For the text-containing cell, return its midpoint in (X, Y) coordinate format. 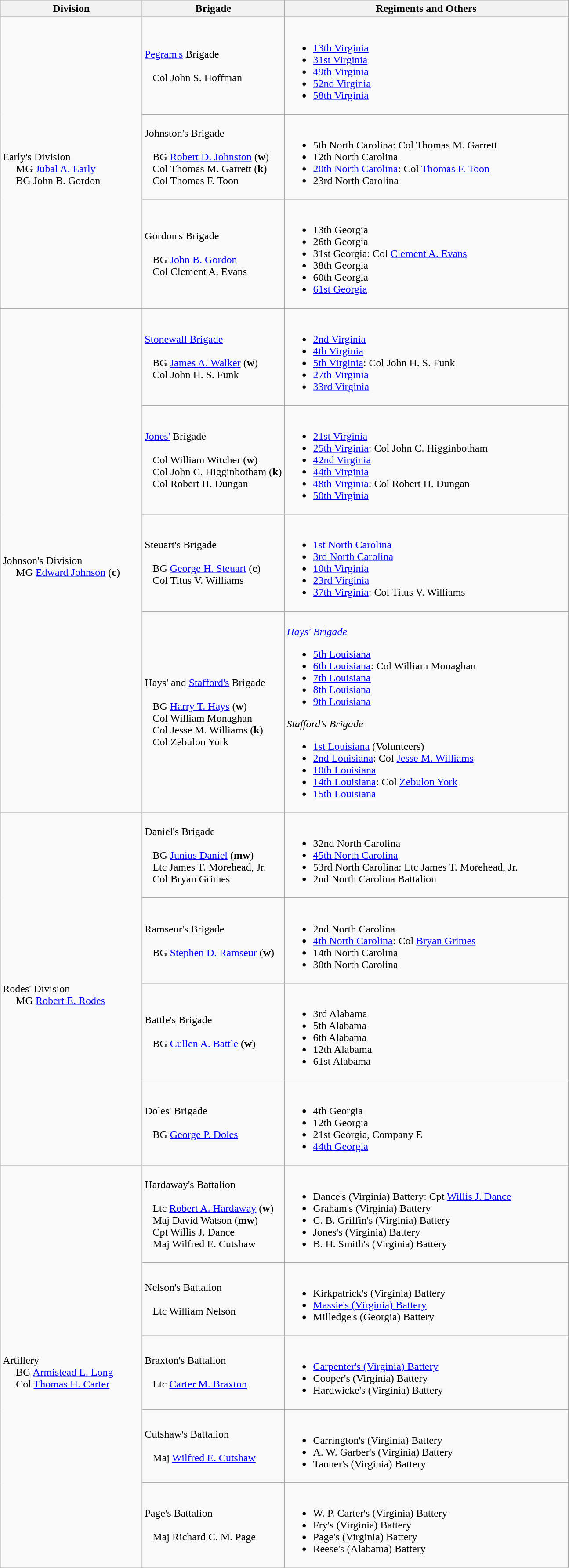
32nd North Carolina45th North Carolina53rd North Carolina: Ltc James T. Morehead, Jr.2nd North Carolina Battalion (426, 855)
Doles' Brigade BG George P. Doles (214, 1123)
Pegram's Brigade Col John S. Hoffman (214, 66)
Nelson's Battalion Ltc William Nelson (214, 1299)
13th Virginia31st Virginia49th Virginia52nd Virginia58th Virginia (426, 66)
Stonewall Brigade BG James A. Walker (w) Col John H. S. Funk (214, 357)
Carrington's (Virginia) BatteryA. W. Garber's (Virginia) BatteryTanner's (Virginia) Battery (426, 1446)
Rodes' Division MG Robert E. Rodes (71, 989)
3rd Alabama5th Alabama6th Alabama12th Alabama61st Alabama (426, 1031)
Johnston's Brigade BG Robert D. Johnston (w) Col Thomas M. Garrett (k) Col Thomas F. Toon (214, 157)
Braxton's Battalion Ltc Carter M. Braxton (214, 1373)
5th North Carolina: Col Thomas M. Garrett12th North Carolina20th North Carolina: Col Thomas F. Toon23rd North Carolina (426, 157)
2nd North Carolina4th North Carolina: Col Bryan Grimes14th North Carolina30th North Carolina (426, 940)
Division (71, 9)
Battle's Brigade BG Cullen A. Battle (w) (214, 1031)
13th Georgia26th Georgia31st Georgia: Col Clement A. Evans38th Georgia60th Georgia61st Georgia (426, 254)
Steuart's Brigade BG George H. Steuart (c) Col Titus V. Williams (214, 563)
2nd Virginia4th Virginia5th Virginia: Col John H. S. Funk27th Virginia33rd Virginia (426, 357)
Cutshaw's Battalion Maj Wilfred E. Cutshaw (214, 1446)
W. P. Carter's (Virginia) BatteryFry's (Virginia) BatteryPage's (Virginia) BatteryReese's (Alabama) Battery (426, 1525)
Early's Division MG Jubal A. Early BG John B. Gordon (71, 163)
Jones' Brigade Col William Witcher (w) Col John C. Higginbotham (k) Col Robert H. Dungan (214, 460)
Ramseur's Brigade BG Stephen D. Ramseur (w) (214, 940)
21st Virginia25th Virginia: Col John C. Higginbotham42nd Virginia44th Virginia48th Virginia: Col Robert H. Dungan50th Virginia (426, 460)
Regiments and Others (426, 9)
Kirkpatrick's (Virginia) BatteryMassie's (Virginia) BatteryMilledge's (Georgia) Battery (426, 1299)
Brigade (214, 9)
1st North Carolina3rd North Carolina10th Virginia23rd Virginia37th Virginia: Col Titus V. Williams (426, 563)
Carpenter's (Virginia) BatteryCooper's (Virginia) BatteryHardwicke's (Virginia) Battery (426, 1373)
Gordon's Brigade BG John B. Gordon Col Clement A. Evans (214, 254)
Artillery BG Armistead L. Long Col Thomas H. Carter (71, 1367)
Johnson's Division MG Edward Johnson (c) (71, 560)
Page's Battalion Maj Richard C. M. Page (214, 1525)
Hardaway's Battalion Ltc Robert A. Hardaway (w) Maj David Watson (mw) Cpt Willis J. Dance Maj Wilfred E. Cutshaw (214, 1214)
Hays' and Stafford's Brigade BG Harry T. Hays (w) Col William Monaghan Col Jesse M. Williams (k) Col Zebulon York (214, 712)
4th Georgia12th Georgia21st Georgia, Company E44th Georgia (426, 1123)
Daniel's Brigade BG Junius Daniel (mw) Ltc James T. Morehead, Jr. Col Bryan Grimes (214, 855)
